Search for the cell housing the specified text and yield its [x, y] center coordinate. 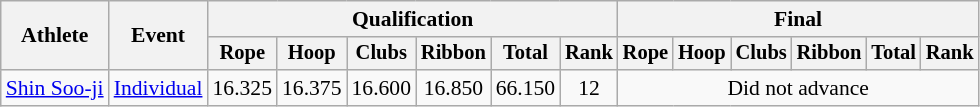
16.850 [454, 88]
66.150 [526, 88]
Qualification [413, 19]
Athlete [55, 36]
12 [589, 88]
Shin Soo-ji [55, 88]
16.325 [242, 88]
Event [158, 36]
Did not advance [798, 88]
16.375 [312, 88]
16.600 [380, 88]
Individual [158, 88]
Final [798, 19]
